Search for the cell housing the specified text and yield its [x, y] center coordinate. 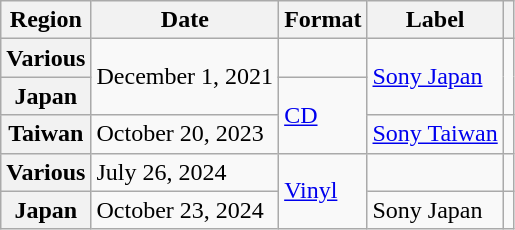
Label [435, 20]
Vinyl [323, 191]
CD [323, 115]
October 20, 2023 [185, 134]
Taiwan [46, 134]
October 23, 2024 [185, 210]
Region [46, 20]
Format [323, 20]
Date [185, 20]
Sony Taiwan [435, 134]
December 1, 2021 [185, 77]
July 26, 2024 [185, 172]
